Determine the [X, Y] coordinate at the center of the cell enclosing the given text.  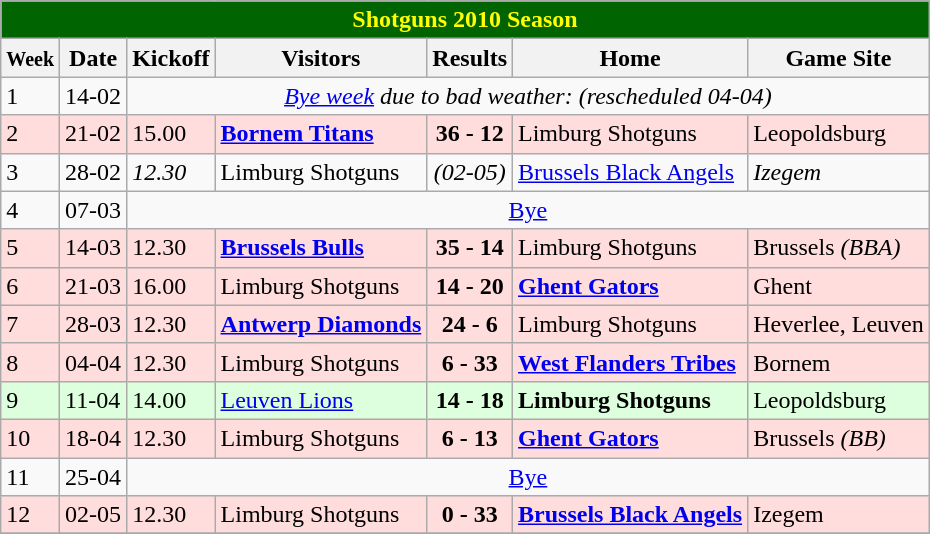
Date [94, 58]
5 [30, 248]
14.00 [171, 400]
11-04 [94, 400]
Brussels (BB) [839, 438]
Visitors [321, 58]
04-04 [94, 362]
Bye week due to bad weather: (rescheduled 04-04) [528, 96]
14-02 [94, 96]
0 - 33 [470, 515]
28-02 [94, 172]
14 - 18 [470, 400]
Brussels (BBA) [839, 248]
Heverlee, Leuven [839, 324]
14-03 [94, 248]
8 [30, 362]
6 - 33 [470, 362]
6 [30, 286]
1 [30, 96]
4 [30, 210]
Kickoff [171, 58]
11 [30, 477]
Home [630, 58]
14 - 20 [470, 286]
Leuven Lions [321, 400]
25-04 [94, 477]
Antwerp Diamonds [321, 324]
12 [30, 515]
Ghent [839, 286]
Bornem Titans [321, 134]
24 - 6 [470, 324]
Week [30, 58]
36 - 12 [470, 134]
28-03 [94, 324]
02-05 [94, 515]
15.00 [171, 134]
3 [30, 172]
21-03 [94, 286]
Game Site [839, 58]
West Flanders Tribes [630, 362]
2 [30, 134]
35 - 14 [470, 248]
Bornem [839, 362]
9 [30, 400]
Shotguns 2010 Season [465, 20]
21-02 [94, 134]
10 [30, 438]
6 - 13 [470, 438]
16.00 [171, 286]
18-04 [94, 438]
07-03 [94, 210]
Brussels Bulls [321, 248]
(02-05) [470, 172]
Results [470, 58]
7 [30, 324]
